Scan for the cell matching the given text and deliver its (X, Y) coordinate at center. 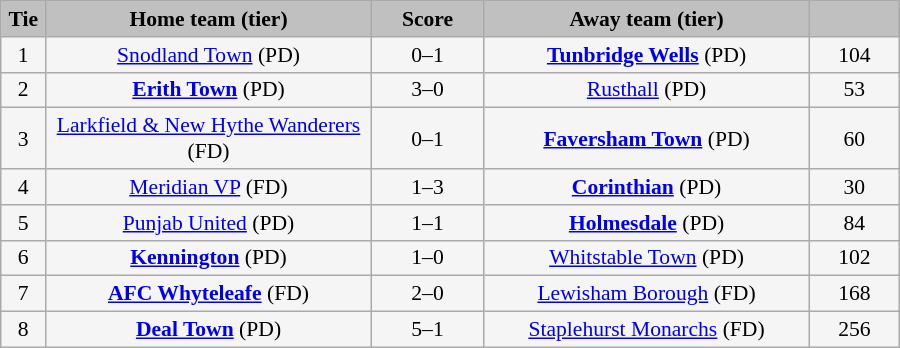
Lewisham Borough (FD) (647, 294)
30 (854, 187)
Kennington (PD) (209, 258)
6 (24, 258)
5–1 (427, 330)
Whitstable Town (PD) (647, 258)
Deal Town (PD) (209, 330)
Tunbridge Wells (PD) (647, 55)
Corinthian (PD) (647, 187)
Faversham Town (PD) (647, 138)
Holmesdale (PD) (647, 223)
8 (24, 330)
1 (24, 55)
Larkfield & New Hythe Wanderers (FD) (209, 138)
256 (854, 330)
2–0 (427, 294)
104 (854, 55)
60 (854, 138)
Punjab United (PD) (209, 223)
Home team (tier) (209, 19)
Erith Town (PD) (209, 90)
Meridian VP (FD) (209, 187)
1–3 (427, 187)
53 (854, 90)
Rusthall (PD) (647, 90)
102 (854, 258)
Staplehurst Monarchs (FD) (647, 330)
4 (24, 187)
Score (427, 19)
84 (854, 223)
7 (24, 294)
1–0 (427, 258)
3 (24, 138)
Away team (tier) (647, 19)
Snodland Town (PD) (209, 55)
3–0 (427, 90)
Tie (24, 19)
5 (24, 223)
168 (854, 294)
AFC Whyteleafe (FD) (209, 294)
1–1 (427, 223)
2 (24, 90)
